Determine the [x, y] coordinate at the center of the cell enclosing the given text.  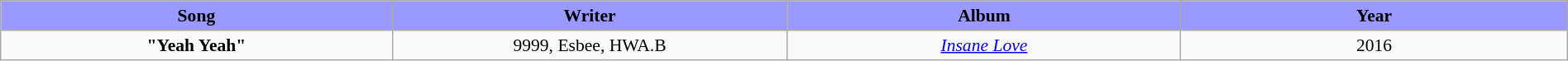
2016 [1374, 45]
9999, Esbee, HWA.B [590, 45]
Year [1374, 16]
"Yeah Yeah" [197, 45]
Song [197, 16]
Insane Love [984, 45]
Writer [590, 16]
Album [984, 16]
